Capture the cell that displays the provided text and extract its (x, y) central coordinate. 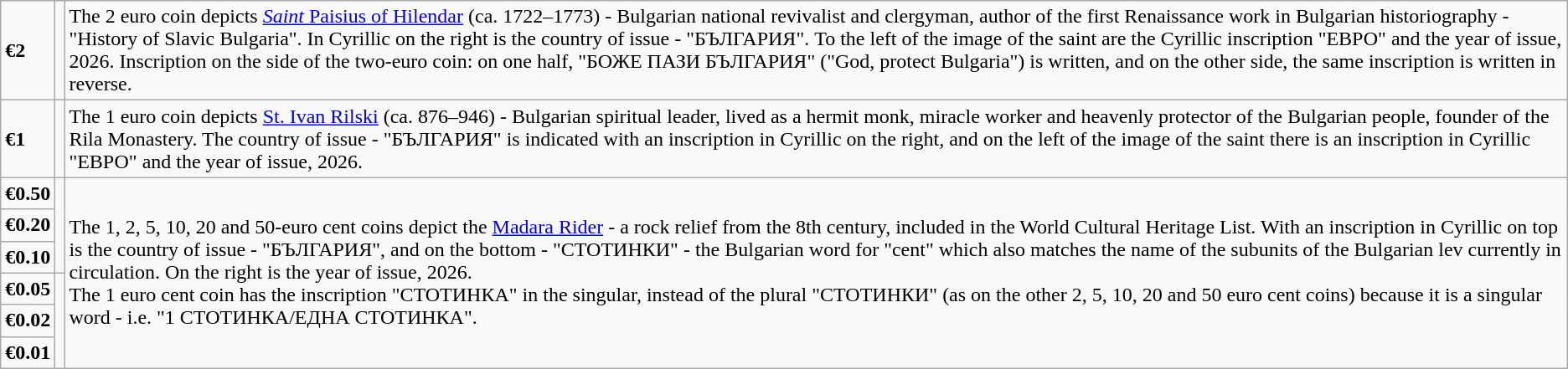
€0.05 (28, 289)
€0.10 (28, 257)
€2 (28, 50)
€0.01 (28, 352)
€1 (28, 139)
€0.50 (28, 193)
€0.02 (28, 320)
€0.20 (28, 225)
